Pinpoint the cell where the given text exists, returning its (X, Y) midpoint coordinate. 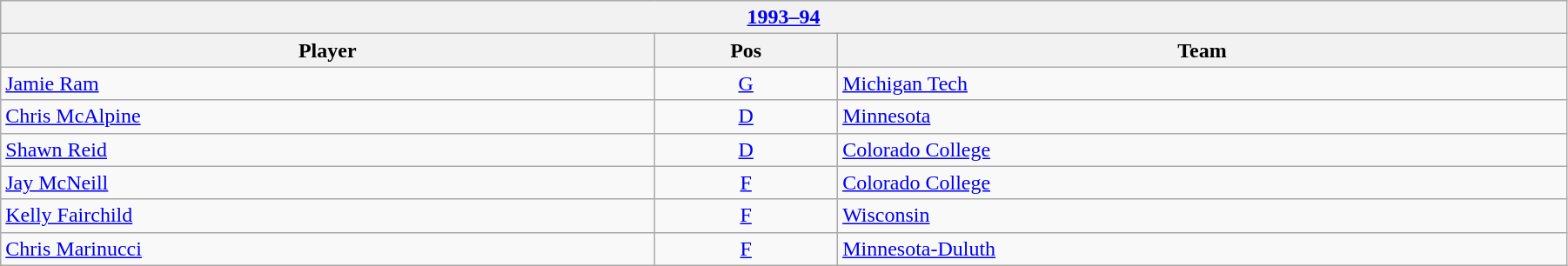
Team (1203, 50)
Pos (747, 50)
Michigan Tech (1203, 83)
Minnesota (1203, 116)
Chris Marinucci (327, 249)
Player (327, 50)
Wisconsin (1203, 216)
Jamie Ram (327, 83)
Minnesota-Duluth (1203, 249)
1993–94 (784, 17)
Shawn Reid (327, 150)
Chris McAlpine (327, 116)
G (747, 83)
Kelly Fairchild (327, 216)
Jay McNeill (327, 183)
